Locate the cell with the specified text and output its [x, y] center coordinate. 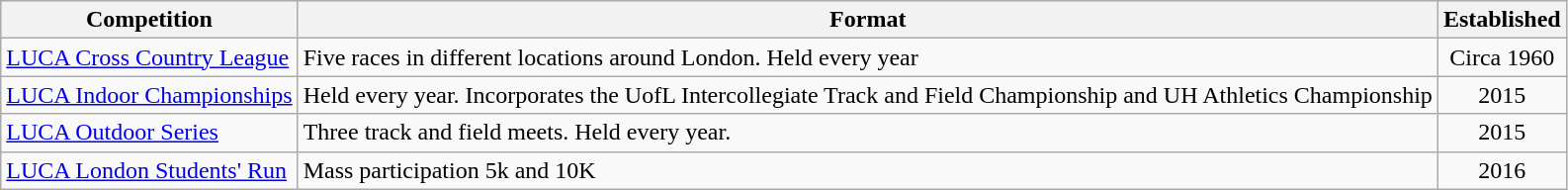
Five races in different locations around London. Held every year [868, 57]
Mass participation 5k and 10K [868, 170]
2016 [1502, 170]
LUCA Outdoor Series [149, 133]
Three track and field meets. Held every year. [868, 133]
Format [868, 20]
LUCA Indoor Championships [149, 95]
Established [1502, 20]
LUCA Cross Country League [149, 57]
Circa 1960 [1502, 57]
Competition [149, 20]
LUCA London Students' Run [149, 170]
Held every year. Incorporates the UofL Intercollegiate Track and Field Championship and UH Athletics Championship [868, 95]
